For the text-containing cell, return its midpoint in (X, Y) coordinate format. 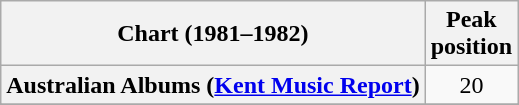
Peakposition (471, 34)
Australian Albums (Kent Music Report) (213, 85)
20 (471, 85)
Chart (1981–1982) (213, 34)
